For the text-containing cell, return its midpoint in (x, y) coordinate format. 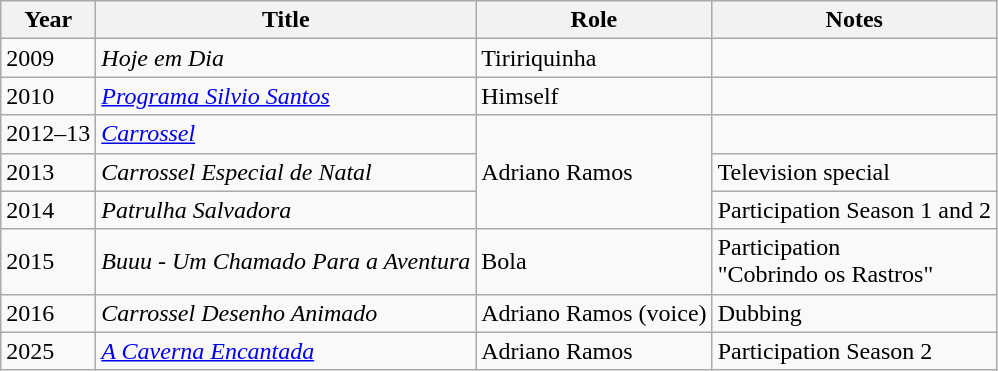
Adriano Ramos (voice) (594, 313)
Carrossel (286, 134)
Programa Silvio Santos (286, 96)
Buuu - Um Chamado Para a Aventura (286, 262)
Tiririquinha (594, 58)
Year (48, 20)
Dubbing (854, 313)
2012–13 (48, 134)
Carrossel Desenho Animado (286, 313)
Patrulha Salvadora (286, 210)
A Caverna Encantada (286, 351)
Participation"Cobrindo os Rastros" (854, 262)
Bola (594, 262)
Hoje em Dia (286, 58)
2025 (48, 351)
2009 (48, 58)
Role (594, 20)
Title (286, 20)
2010 (48, 96)
Participation Season 1 and 2 (854, 210)
2014 (48, 210)
2013 (48, 172)
Television special (854, 172)
Notes (854, 20)
Himself (594, 96)
Carrossel Especial de Natal (286, 172)
2016 (48, 313)
2015 (48, 262)
Participation Season 2 (854, 351)
